Return [x, y] of the center of cell containing provided text 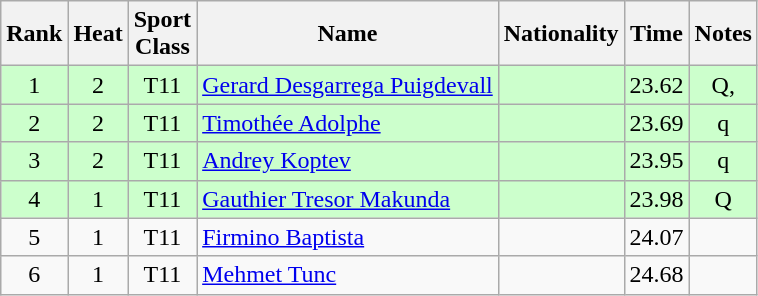
Q [723, 199]
4 [34, 199]
Timothée Adolphe [348, 123]
24.07 [656, 237]
3 [34, 161]
5 [34, 237]
Andrey Koptev [348, 161]
Notes [723, 34]
Heat [98, 34]
23.62 [656, 85]
Mehmet Tunc [348, 275]
23.69 [656, 123]
Gauthier Tresor Makunda [348, 199]
6 [34, 275]
Gerard Desgarrega Puigdevall [348, 85]
24.68 [656, 275]
Name [348, 34]
Q, [723, 85]
Time [656, 34]
Rank [34, 34]
23.98 [656, 199]
Nationality [561, 34]
Firmino Baptista [348, 237]
23.95 [656, 161]
SportClass [162, 34]
